Pinpoint the cell where the given text exists, returning its [X, Y] midpoint coordinate. 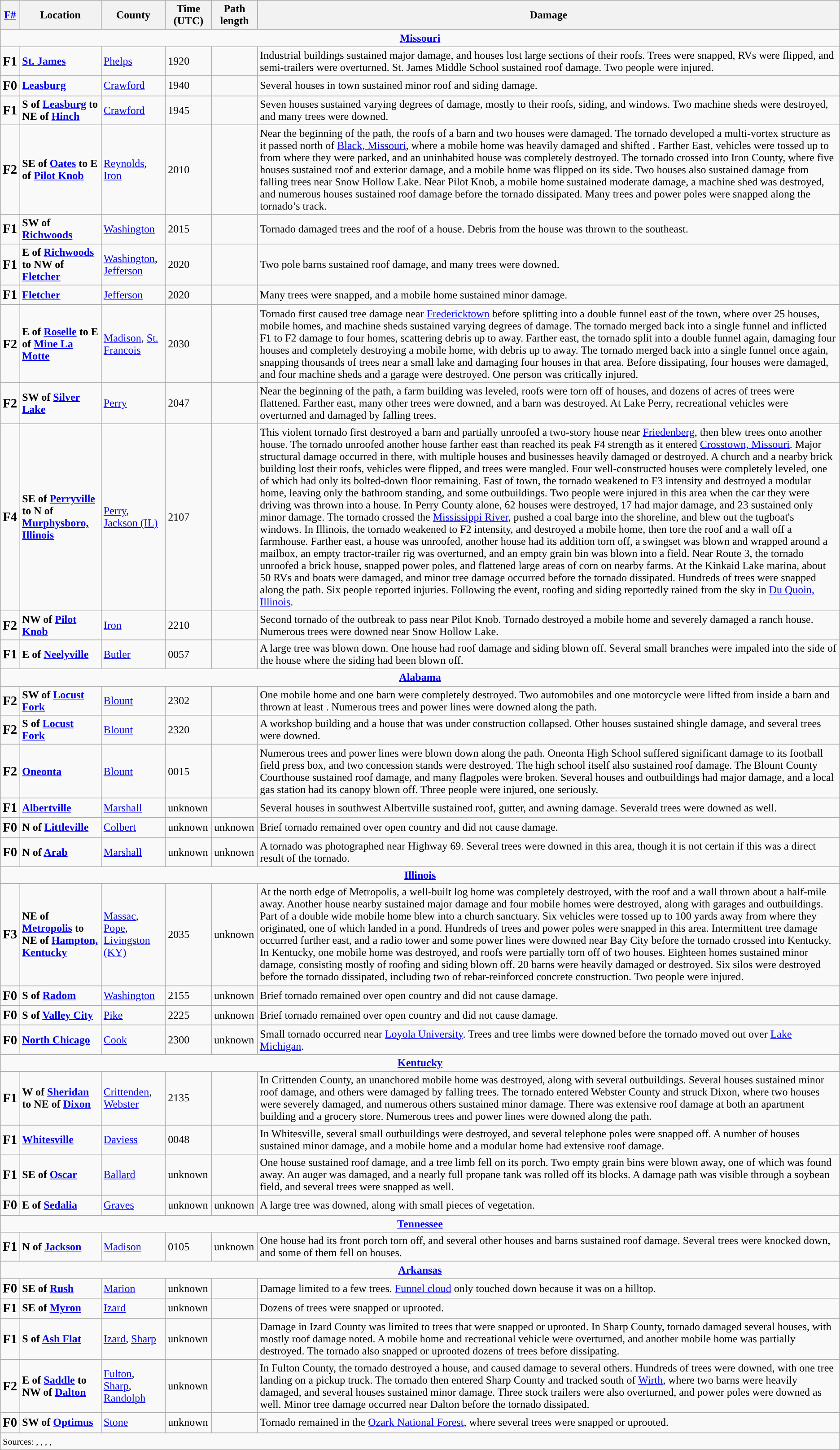
SW of Optimus [61, 1423]
Damage [549, 15]
Small tornado occurred near Loyola University. Trees and tree limbs were downed before the tornado moved out over Lake Michigan. [549, 1039]
SE of Myron [61, 1308]
F4 [10, 517]
S of Radom [61, 995]
Madison [133, 1247]
E of Saddle to NW of Dalton [61, 1386]
Jefferson [133, 295]
0048 [188, 1139]
Izard [133, 1308]
Crittenden, Webster [133, 1098]
Path length [234, 15]
2010 [188, 170]
F3 [10, 934]
S of Leasburg to NE of Hinch [61, 110]
F# [10, 15]
NE of Metropolis to NE of Hampton, Kentucky [61, 934]
Many trees were snapped, and a mobile home sustained minor damage. [549, 295]
Butler [133, 654]
2155 [188, 995]
Several houses in town sustained minor roof and siding damage. [549, 86]
S of Valley City [61, 1015]
Arkansas [420, 1270]
2135 [188, 1098]
0015 [188, 771]
North Chicago [61, 1039]
A workshop building and a house that was under construction collapsed. Other houses sustained shingle damage, and several trees were downed. [549, 730]
2107 [188, 517]
Graves [133, 1205]
Madison, St. Francois [133, 344]
Izard, Sharp [133, 1339]
N of Littleville [61, 828]
Perry, Jackson (IL) [133, 517]
Washington, Jefferson [133, 264]
SW of Silver Lake [61, 403]
SW of Locust Fork [61, 701]
2015 [188, 229]
E of Sedalia [61, 1205]
E of Richwoods to NW of Fletcher [61, 264]
Iron [133, 625]
Dozens of trees were snapped or uprooted. [549, 1308]
County [133, 15]
NW of Pilot Knob [61, 625]
2320 [188, 730]
Oneonta [61, 771]
0057 [188, 654]
Albertville [61, 808]
Fletcher [61, 295]
Damage limited to a few trees. Funnel cloud only touched down because it was on a hilltop. [549, 1288]
Location [61, 15]
Alabama [420, 678]
A large tree was downed, along with small pieces of vegetation. [549, 1205]
SE of Oates to E of Pilot Knob [61, 170]
Massac, Pope, Livingston (KY) [133, 934]
2210 [188, 625]
N of Arab [61, 852]
Tornado damaged trees and the roof of a house. Debris from the house was thrown to the southeast. [549, 229]
St. James [61, 61]
Phelps [133, 61]
Stone [133, 1423]
0105 [188, 1247]
Missouri [420, 38]
Ballard [133, 1175]
2030 [188, 344]
Daviess [133, 1139]
1920 [188, 61]
Whitesville [61, 1139]
SE of Oscar [61, 1175]
Cook [133, 1039]
Leasburg [61, 86]
2225 [188, 1015]
Two pole barns sustained roof damage, and many trees were downed. [549, 264]
S of Ash Flat [61, 1339]
Kentucky [420, 1063]
2300 [188, 1039]
Reynolds, Iron [133, 170]
Marion [133, 1288]
Sources: , , , , [420, 1441]
N of Jackson [61, 1247]
SE of Perryville to N of Murphysboro, Illinois [61, 517]
S of Locust Fork [61, 730]
Illinois [420, 875]
Fulton, Sharp, Randolph [133, 1386]
Colbert [133, 828]
SW of Richwoods [61, 229]
E of Neelyville [61, 654]
2035 [188, 934]
Tornado remained in the Ozark National Forest, where several trees were snapped or uprooted. [549, 1423]
Time (UTC) [188, 15]
Pike [133, 1015]
Perry [133, 403]
1940 [188, 86]
1945 [188, 110]
E of Roselle to E of Mine La Motte [61, 344]
Tennessee [420, 1224]
W of Sheridan to NE of Dixon [61, 1098]
SE of Rush [61, 1288]
2047 [188, 403]
2302 [188, 701]
Several houses in southwest Albertville sustained roof, gutter, and awning damage. Severald trees were downed as well. [549, 808]
